Search for the cell housing the specified text and yield its (X, Y) center coordinate. 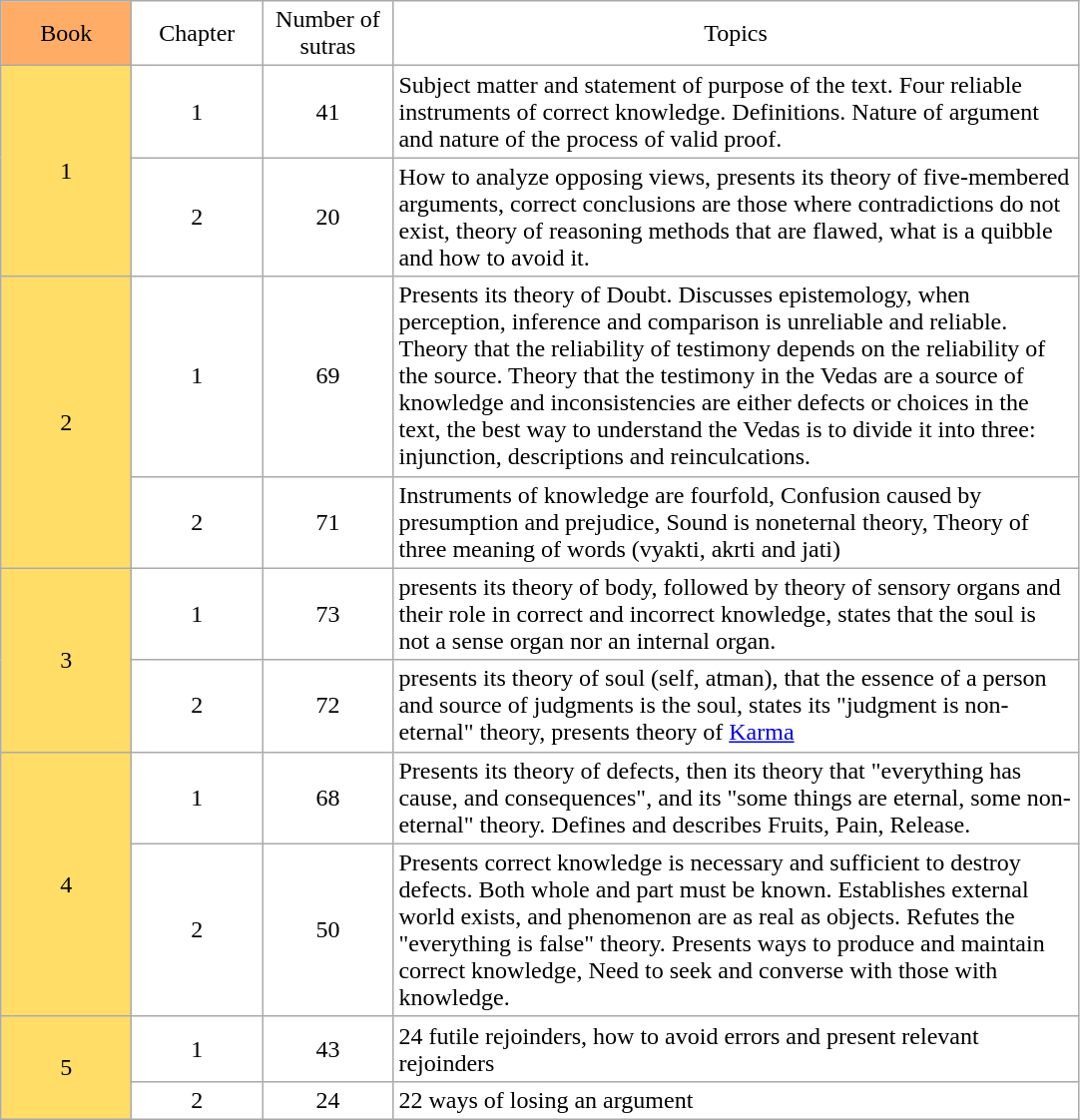
5 (66, 1068)
41 (327, 112)
50 (327, 930)
73 (327, 614)
71 (327, 522)
22 ways of losing an argument (736, 1100)
69 (327, 376)
3 (66, 660)
20 (327, 218)
24 futile rejoinders, how to avoid errors and present relevant rejoinders (736, 1048)
24 (327, 1100)
Chapter (198, 34)
72 (327, 706)
Topics (736, 34)
4 (66, 884)
68 (327, 798)
Number of sutras (327, 34)
43 (327, 1048)
Book (66, 34)
